Detect which cell encompasses the target text, then output its [x, y] center coordinate. 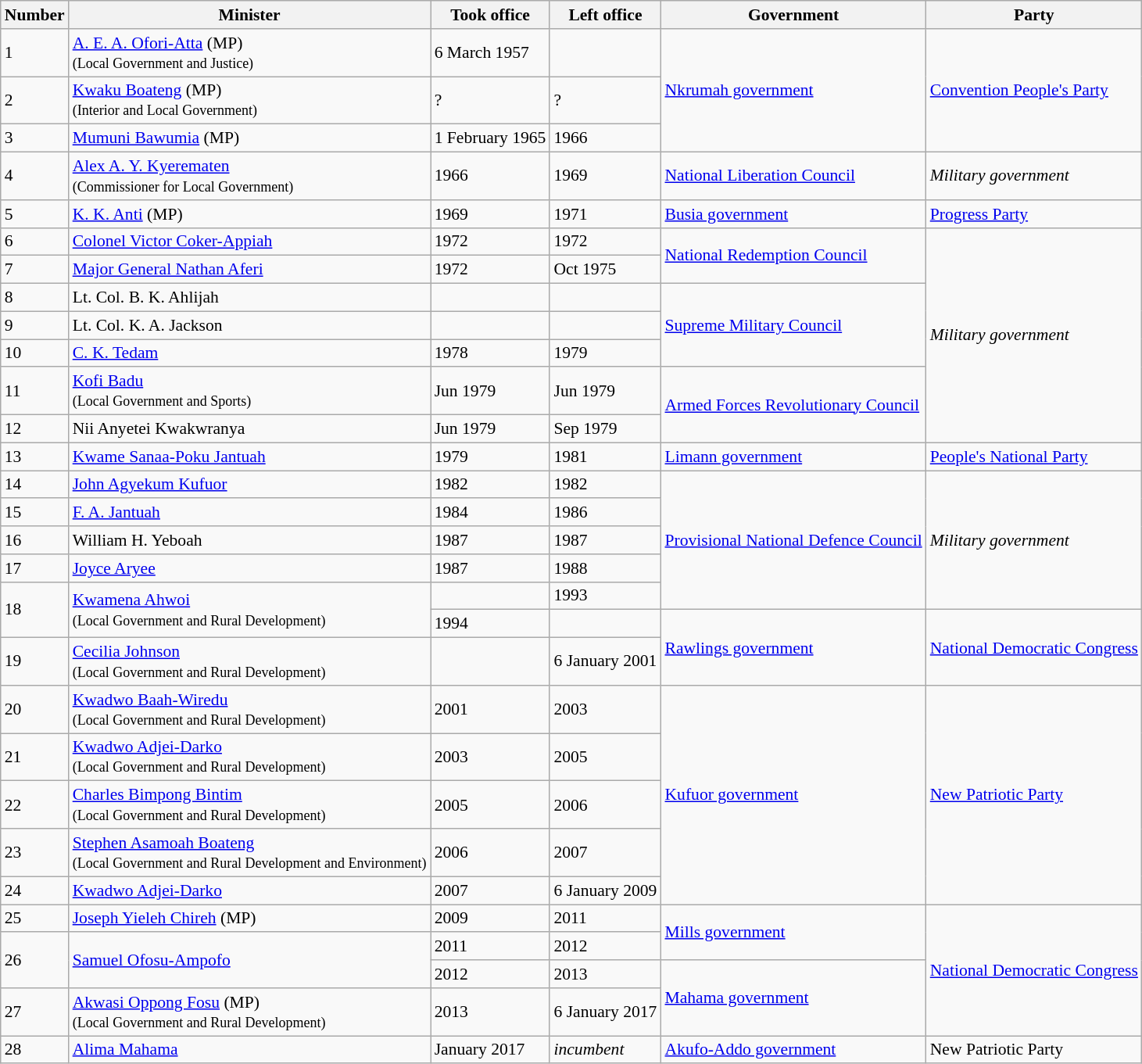
Mills government [793, 932]
15 [34, 513]
19 [34, 661]
17 [34, 568]
Armed Forces Revolutionary Council [793, 405]
12 [34, 429]
Party [1034, 15]
1993 [605, 596]
Took office [491, 15]
Joseph Yieleh Chireh (MP) [250, 919]
1994 [491, 624]
Nkrumah government [793, 91]
Nii Anyetei Kwakwranya [250, 429]
1984 [491, 513]
1981 [605, 457]
8 [34, 298]
Lt. Col. K. A. Jackson [250, 325]
21 [34, 757]
Charles Bimpong Bintim (Local Government and Rural Development) [250, 805]
1 [34, 53]
Akufo-Addo government [793, 1050]
28 [34, 1050]
27 [34, 1012]
Rawlings government [793, 647]
Lt. Col. B. K. Ahlijah [250, 298]
William H. Yeboah [250, 540]
C. K. Tedam [250, 353]
Busia government [793, 214]
Mahama government [793, 998]
6 [34, 242]
23 [34, 852]
24 [34, 890]
Kwaku Boateng (MP)(Interior and Local Government) [250, 100]
6 January 2001 [605, 661]
2001 [491, 710]
22 [34, 805]
Kwadwo Adjei-Darko (Local Government and Rural Development) [250, 757]
Stephen Asamoah Boateng (Local Government and Rural Development and Environment) [250, 852]
People's National Party [1034, 457]
Kwame Sanaa-Poku Jantuah [250, 457]
9 [34, 325]
Minister [250, 15]
1971 [605, 214]
Sep 1979 [605, 429]
Akwasi Oppong Fosu (MP) (Local Government and Rural Development) [250, 1012]
1978 [491, 353]
20 [34, 710]
John Agyekum Kufuor [250, 485]
Government [793, 15]
Mumuni Bawumia (MP) [250, 138]
Kufuor government [793, 795]
Joyce Aryee [250, 568]
7 [34, 270]
3 [34, 138]
incumbent [605, 1050]
Provisional National Defence Council [793, 540]
1 February 1965 [491, 138]
16 [34, 540]
18 [34, 610]
2009 [491, 919]
25 [34, 919]
Kwadwo Baah-Wiredu (Local Government and Rural Development) [250, 710]
Progress Party [1034, 214]
Oct 1975 [605, 270]
4 [34, 177]
Left office [605, 15]
11 [34, 391]
6 March 1957 [491, 53]
2 [34, 100]
1988 [605, 568]
6 January 2009 [605, 890]
Supreme Military Council [793, 325]
Kwadwo Adjei-Darko [250, 890]
Colonel Victor Coker-Appiah [250, 242]
13 [34, 457]
National Liberation Council [793, 177]
26 [34, 960]
Number [34, 15]
F. A. Jantuah [250, 513]
Alex A. Y. Kyerematen(Commissioner for Local Government) [250, 177]
Kofi Badu(Local Government and Sports) [250, 391]
Major General Nathan Aferi [250, 270]
Kwamena Ahwoi(Local Government and Rural Development) [250, 610]
Cecilia Johnson(Local Government and Rural Development) [250, 661]
10 [34, 353]
1986 [605, 513]
Alima Mahama [250, 1050]
January 2017 [491, 1050]
5 [34, 214]
6 January 2017 [605, 1012]
Convention People's Party [1034, 91]
National Redemption Council [793, 255]
14 [34, 485]
K. K. Anti (MP) [250, 214]
Samuel Ofosu-Ampofo [250, 960]
A. E. A. Ofori-Atta (MP)(Local Government and Justice) [250, 53]
Limann government [793, 457]
